Locate the cell with the specified text and output its [X, Y] center coordinate. 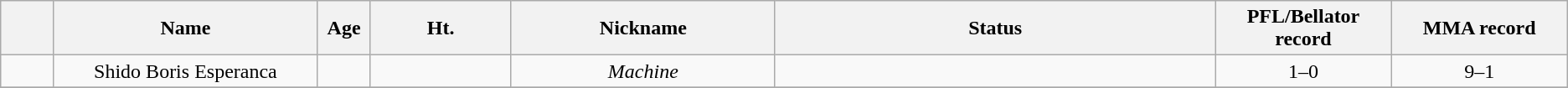
Ht. [441, 28]
Status [995, 28]
1–0 [1303, 71]
Name [186, 28]
MMA record [1479, 28]
Shido Boris Esperanca [186, 71]
Nickname [643, 28]
Machine [643, 71]
PFL/Bellator record [1303, 28]
9–1 [1479, 71]
Age [343, 28]
